Return the (X, Y) coordinate for the center point of the cell that contains the specified text.  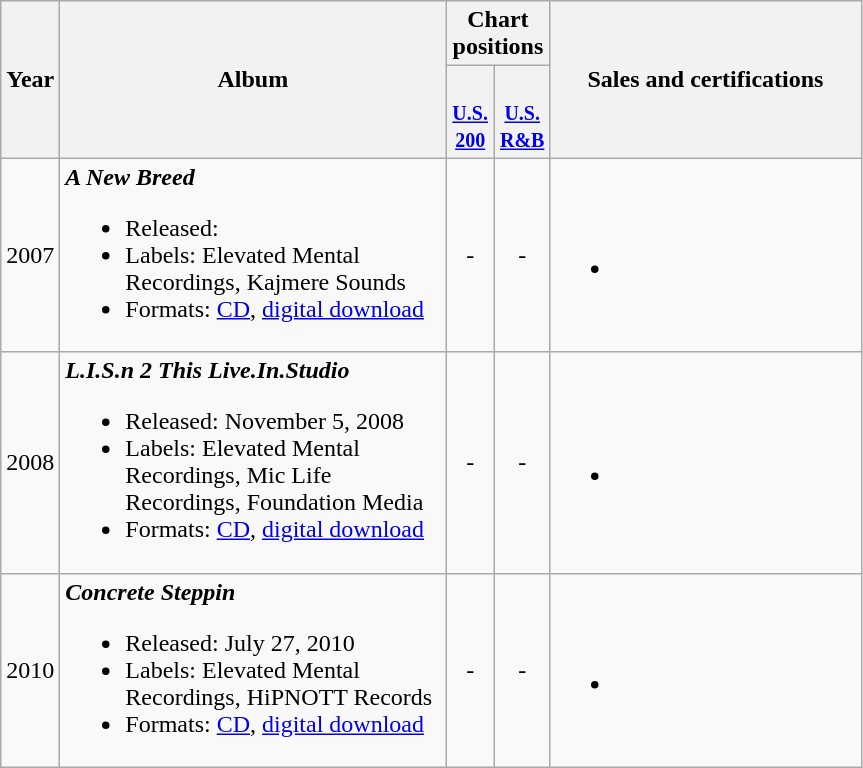
Chart positions (498, 34)
A New BreedReleased:Labels: Elevated Mental Recordings, Kajmere SoundsFormats: CD, digital download (253, 255)
2008 (30, 462)
U.S. R&B (522, 112)
Concrete SteppinReleased: July 27, 2010Labels: Elevated Mental Recordings, HiPNOTT RecordsFormats: CD, digital download (253, 670)
Year (30, 80)
U.S. 200 (470, 112)
2010 (30, 670)
Album (253, 80)
Sales and certifications (706, 80)
2007 (30, 255)
